Output the [X, Y] coordinate of the center of the cell containing the given text.  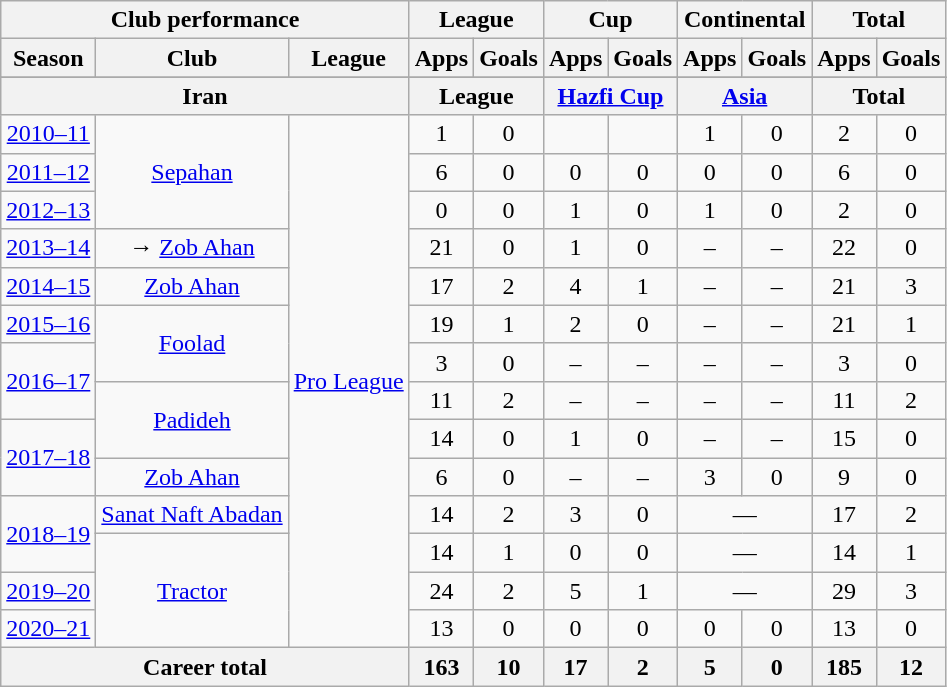
2017–18 [48, 457]
2014–15 [48, 286]
9 [844, 477]
Hazfi Cup [610, 96]
2010–11 [48, 134]
29 [844, 591]
Asia [745, 96]
10 [509, 667]
24 [441, 591]
Sanat Naft Abadan [192, 515]
Cup [610, 20]
Foolad [192, 343]
Career total [205, 667]
Pro League [348, 382]
2011–12 [48, 172]
Season [48, 58]
163 [441, 667]
19 [441, 324]
4 [575, 286]
Iran [205, 96]
Tractor [192, 591]
2013–14 [48, 248]
→ Zob Ahan [192, 248]
2016–17 [48, 381]
22 [844, 248]
Continental [745, 20]
2018–19 [48, 534]
2012–13 [48, 210]
Padideh [192, 419]
2020–21 [48, 629]
Club performance [205, 20]
185 [844, 667]
2019–20 [48, 591]
2015–16 [48, 324]
Sepahan [192, 172]
15 [844, 438]
Club [192, 58]
12 [911, 667]
